Scan for the cell matching the given text and deliver its (X, Y) coordinate at center. 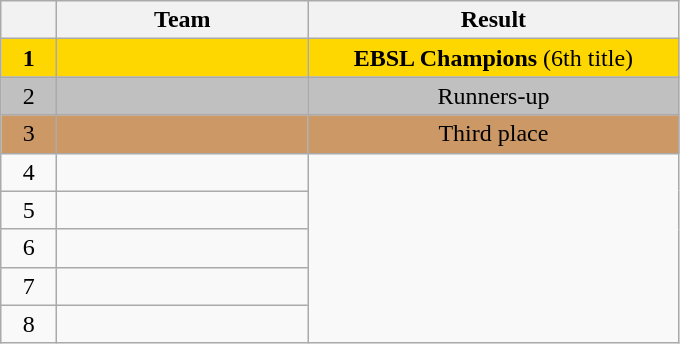
6 (29, 248)
3 (29, 134)
1 (29, 58)
Team (182, 20)
5 (29, 210)
Runners-up (494, 96)
7 (29, 286)
EBSL Champions (6th title) (494, 58)
4 (29, 172)
2 (29, 96)
Third place (494, 134)
Result (494, 20)
8 (29, 324)
